Find where the given text appears and provide that cell's center as [X, Y] coordinate. 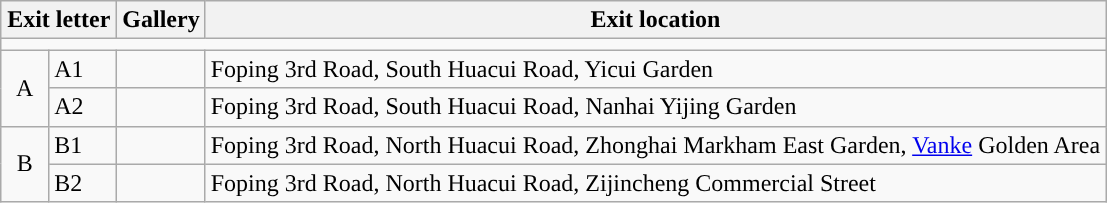
B [25, 164]
Exit letter [59, 20]
B1 [83, 145]
Exit location [655, 20]
A1 [83, 69]
A [25, 88]
Gallery [161, 20]
A2 [83, 107]
B2 [83, 183]
Foping 3rd Road, South Huacui Road, Yicui Garden [655, 69]
Foping 3rd Road, North Huacui Road, Zijincheng Commercial Street [655, 183]
Foping 3rd Road, South Huacui Road, Nanhai Yijing Garden [655, 107]
Foping 3rd Road, North Huacui Road, Zhonghai Markham East Garden, Vanke Golden Area [655, 145]
